Capture the cell that displays the provided text and extract its (X, Y) central coordinate. 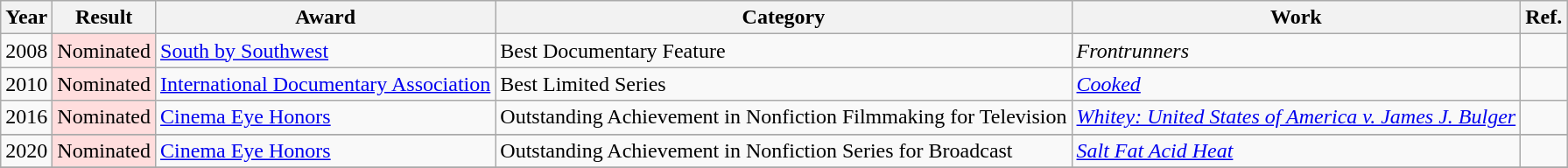
Work (1296, 17)
Salt Fat Acid Heat (1296, 150)
South by Southwest (326, 51)
2016 (26, 117)
Outstanding Achievement in Nonfiction Series for Broadcast (784, 150)
2008 (26, 51)
Category (784, 17)
Outstanding Achievement in Nonfiction Filmmaking for Television (784, 117)
Best Documentary Feature (784, 51)
Year (26, 17)
International Documentary Association (326, 84)
2010 (26, 84)
Result (104, 17)
Whitey: United States of America v. James J. Bulger (1296, 117)
Cooked (1296, 84)
Best Limited Series (784, 84)
Award (326, 17)
Frontrunners (1296, 51)
2020 (26, 150)
Ref. (1544, 17)
